Locate the cell with the specified text and output its (X, Y) center coordinate. 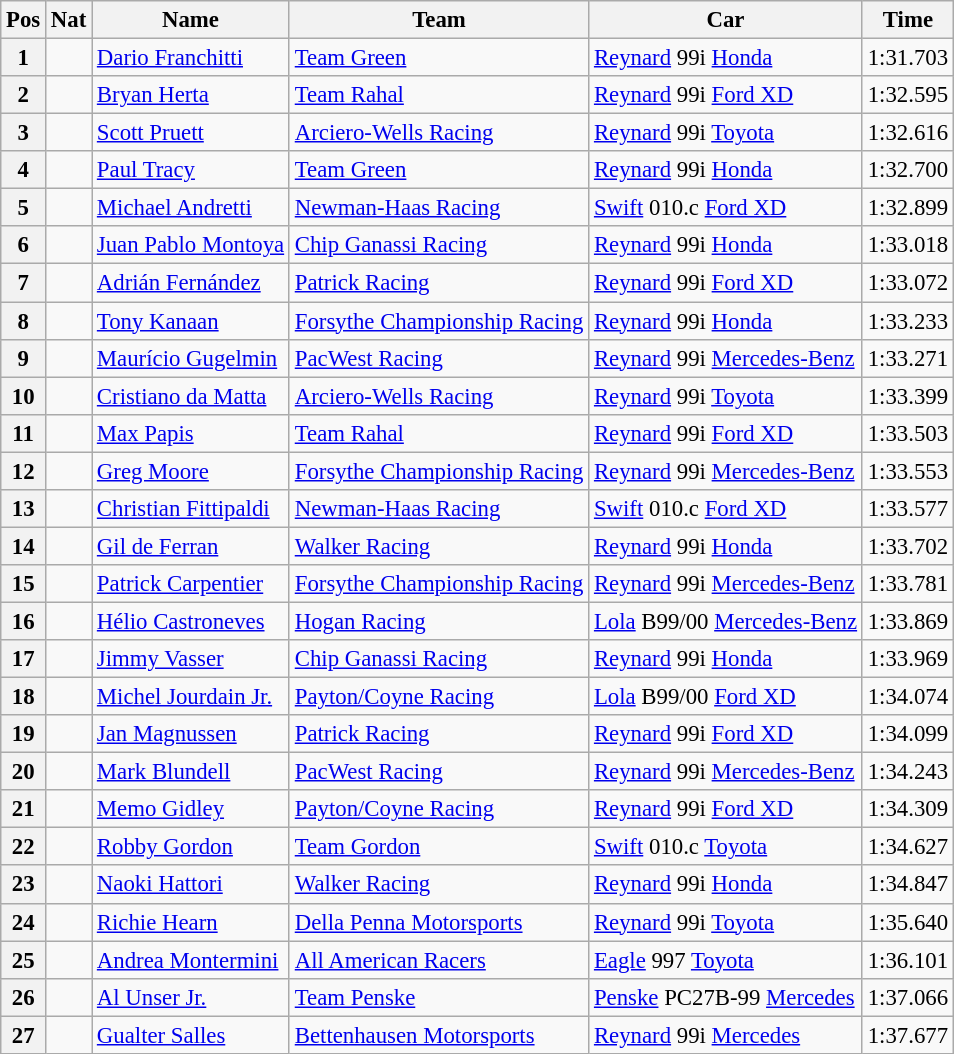
1:35.640 (908, 922)
19 (24, 734)
13 (24, 509)
1:37.677 (908, 1035)
4 (24, 170)
18 (24, 697)
12 (24, 471)
3 (24, 133)
21 (24, 809)
1:37.066 (908, 997)
Maurício Gugelmin (191, 358)
1:34.627 (908, 847)
1:34.243 (908, 772)
Bryan Herta (191, 95)
Dario Franchitti (191, 58)
Team Penske (438, 997)
1:33.072 (908, 283)
1:32.616 (908, 133)
1:32.899 (908, 208)
1:32.700 (908, 170)
Team Gordon (438, 847)
Christian Fittipaldi (191, 509)
Reynard 99i Mercedes (726, 1035)
14 (24, 546)
Eagle 997 Toyota (726, 960)
22 (24, 847)
7 (24, 283)
1 (24, 58)
1:33.018 (908, 245)
11 (24, 433)
Adrián Fernández (191, 283)
1:33.577 (908, 509)
17 (24, 659)
1:33.271 (908, 358)
Time (908, 20)
Al Unser Jr. (191, 997)
Greg Moore (191, 471)
Swift 010.c Toyota (726, 847)
Hogan Racing (438, 621)
Patrick Carpentier (191, 584)
Team (438, 20)
27 (24, 1035)
1:34.309 (908, 809)
2 (24, 95)
Jan Magnussen (191, 734)
8 (24, 321)
Pos (24, 20)
Name (191, 20)
1:33.503 (908, 433)
Lola B99/00 Ford XD (726, 697)
Nat (69, 20)
Tony Kanaan (191, 321)
1:34.074 (908, 697)
Gil de Ferran (191, 546)
Juan Pablo Montoya (191, 245)
1:33.869 (908, 621)
20 (24, 772)
1:33.969 (908, 659)
Memo Gidley (191, 809)
15 (24, 584)
Bettenhausen Motorsports (438, 1035)
Penske PC27B-99 Mercedes (726, 997)
1:34.099 (908, 734)
23 (24, 885)
25 (24, 960)
Naoki Hattori (191, 885)
Gualter Salles (191, 1035)
1:36.101 (908, 960)
10 (24, 396)
5 (24, 208)
Robby Gordon (191, 847)
Mark Blundell (191, 772)
1:33.702 (908, 546)
26 (24, 997)
Car (726, 20)
1:33.553 (908, 471)
1:33.781 (908, 584)
16 (24, 621)
Michael Andretti (191, 208)
Cristiano da Matta (191, 396)
All American Racers (438, 960)
Michel Jourdain Jr. (191, 697)
Della Penna Motorsports (438, 922)
Andrea Montermini (191, 960)
24 (24, 922)
9 (24, 358)
1:34.847 (908, 885)
Paul Tracy (191, 170)
1:31.703 (908, 58)
Max Papis (191, 433)
Richie Hearn (191, 922)
Jimmy Vasser (191, 659)
6 (24, 245)
Lola B99/00 Mercedes-Benz (726, 621)
Scott Pruett (191, 133)
Hélio Castroneves (191, 621)
1:32.595 (908, 95)
1:33.399 (908, 396)
1:33.233 (908, 321)
